Determine the (x, y) coordinate at the center of the cell enclosing the given text.  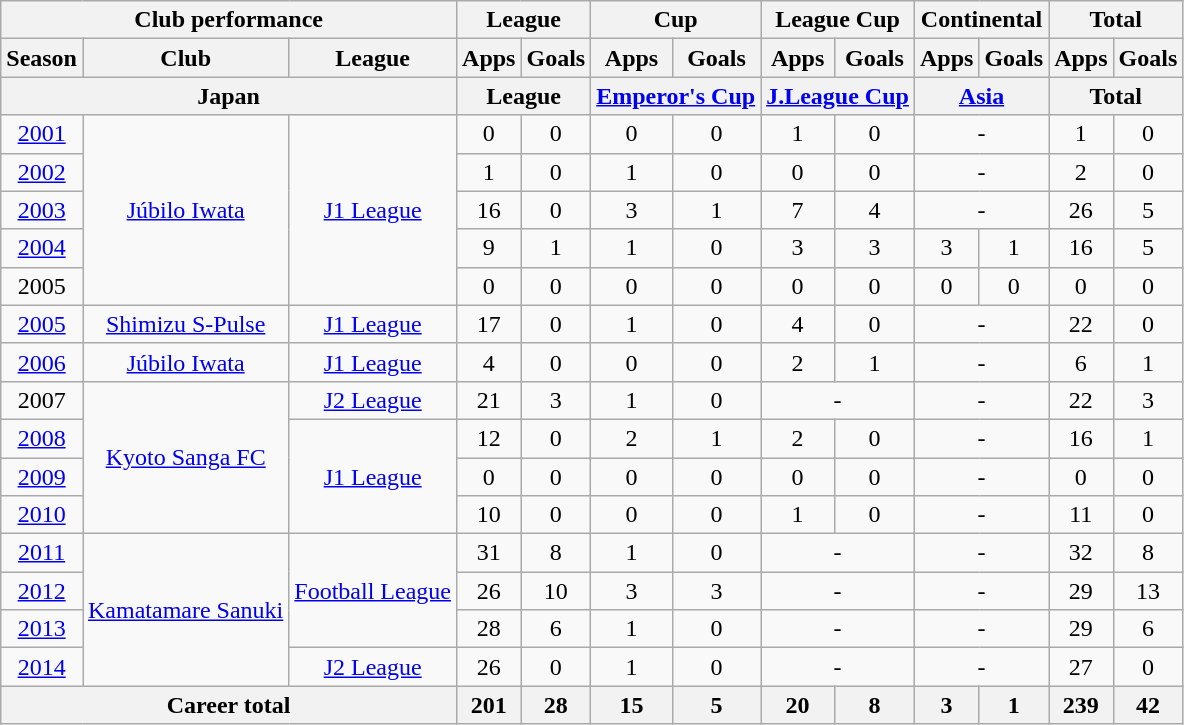
2014 (42, 667)
17 (489, 324)
Career total (229, 705)
Cup (676, 20)
201 (489, 705)
2011 (42, 553)
2008 (42, 438)
2006 (42, 362)
239 (1081, 705)
42 (1148, 705)
2001 (42, 134)
2002 (42, 172)
2012 (42, 591)
League Cup (838, 20)
2009 (42, 477)
7 (798, 210)
32 (1081, 553)
13 (1148, 591)
12 (489, 438)
9 (489, 248)
Kyoto Sanga FC (185, 457)
Emperor's Cup (676, 96)
31 (489, 553)
2007 (42, 400)
Club performance (229, 20)
2004 (42, 248)
15 (632, 705)
Continental (981, 20)
2013 (42, 629)
20 (798, 705)
Club (185, 58)
27 (1081, 667)
J.League Cup (838, 96)
2003 (42, 210)
Asia (981, 96)
11 (1081, 515)
Japan (229, 96)
2010 (42, 515)
Season (42, 58)
Kamatamare Sanuki (185, 610)
Shimizu S-Pulse (185, 324)
Football League (373, 591)
21 (489, 400)
